Locate the cell with the specified text and output its (x, y) center coordinate. 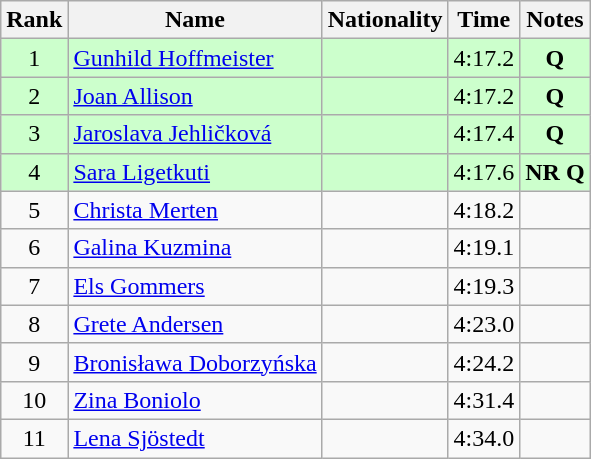
Christa Merten (195, 210)
1 (34, 58)
Lena Sjöstedt (195, 438)
11 (34, 438)
NR Q (555, 172)
4:17.6 (484, 172)
Nationality (385, 20)
Galina Kuzmina (195, 248)
Rank (34, 20)
4:18.2 (484, 210)
Zina Boniolo (195, 400)
4:17.4 (484, 134)
4:23.0 (484, 324)
4:34.0 (484, 438)
8 (34, 324)
4:19.1 (484, 248)
4:31.4 (484, 400)
Bronisława Doborzyńska (195, 362)
4:24.2 (484, 362)
Gunhild Hoffmeister (195, 58)
6 (34, 248)
Grete Andersen (195, 324)
9 (34, 362)
Joan Allison (195, 96)
5 (34, 210)
4 (34, 172)
Jaroslava Jehličková (195, 134)
7 (34, 286)
Time (484, 20)
Sara Ligetkuti (195, 172)
3 (34, 134)
10 (34, 400)
Notes (555, 20)
4:19.3 (484, 286)
Els Gommers (195, 286)
2 (34, 96)
Name (195, 20)
